Scan for the cell matching the given text and deliver its [x, y] coordinate at center. 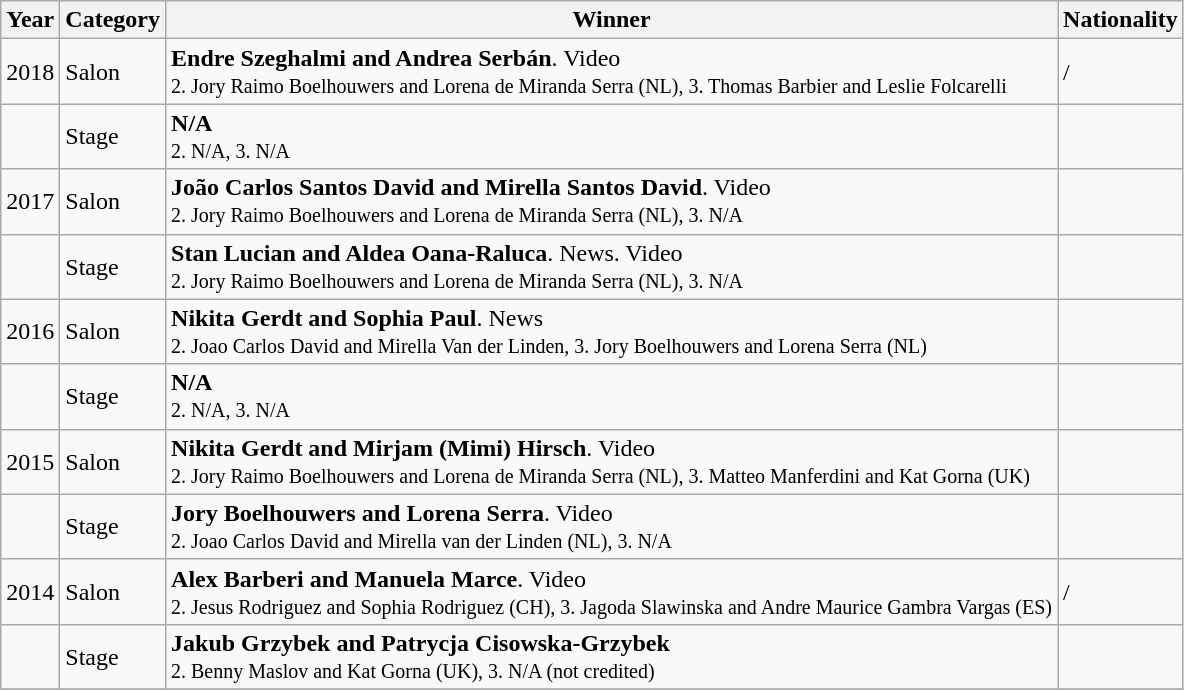
João Carlos Santos David and Mirella Santos David. Video2. Jory Raimo Boelhouwers and Lorena de Miranda Serra (NL), 3. N/A [612, 202]
Jakub Grzybek and Patrycja Cisowska-Grzybek2. Benny Maslov and Kat Gorna (UK), 3. N/A (not credited) [612, 656]
2018 [30, 72]
Year [30, 20]
Alex Barberi and Manuela Marce. Video2. Jesus Rodriguez and Sophia Rodriguez (CH), 3. Jagoda Slawinska and Andre Maurice Gambra Vargas (ES) [612, 592]
2017 [30, 202]
2015 [30, 462]
Nationality [1121, 20]
Endre Szeghalmi and Andrea Serbán. Video2. Jory Raimo Boelhouwers and Lorena de Miranda Serra (NL), 3. Thomas Barbier and Leslie Folcarelli [612, 72]
Nikita Gerdt and Sophia Paul. News2. Joao Carlos David and Mirella Van der Linden, 3. Jory Boelhouwers and Lorena Serra (NL) [612, 332]
Winner [612, 20]
Nikita Gerdt and Mirjam (Mimi) Hirsch. Video2. Jory Raimo Boelhouwers and Lorena de Miranda Serra (NL), 3. Matteo Manferdini and Kat Gorna (UK) [612, 462]
2014 [30, 592]
Category [113, 20]
Jory Boelhouwers and Lorena Serra. Video2. Joao Carlos David and Mirella van der Linden (NL), 3. N/A [612, 526]
2016 [30, 332]
Stan Lucian and Aldea Oana-Raluca. News. Video2. Jory Raimo Boelhouwers and Lorena de Miranda Serra (NL), 3. N/A [612, 266]
